Pinpoint the cell where the given text exists, returning its (x, y) midpoint coordinate. 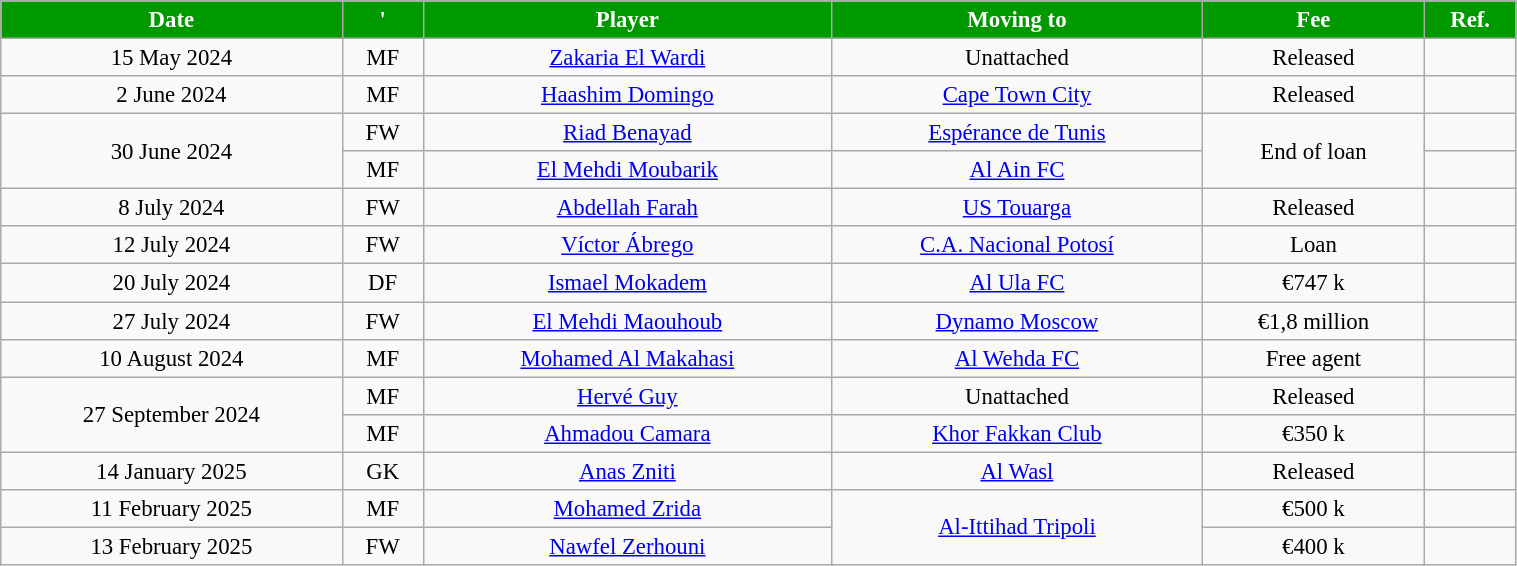
13 February 2025 (172, 546)
€350 k (1314, 433)
C.A. Nacional Potosí (1016, 245)
Hervé Guy (627, 396)
€747 k (1314, 283)
US Touarga (1016, 208)
Mohamed Al Makahasi (627, 358)
Player (627, 20)
12 July 2024 (172, 245)
15 May 2024 (172, 58)
Free agent (1314, 358)
Khor Fakkan Club (1016, 433)
' (382, 20)
Espérance de Tunis (1016, 133)
8 July 2024 (172, 208)
27 September 2024 (172, 414)
Riad Benayad (627, 133)
Nawfel Zerhouni (627, 546)
El Mehdi Moubarik (627, 170)
Ahmadou Camara (627, 433)
30 June 2024 (172, 152)
Ismael Mokadem (627, 283)
Cape Town City (1016, 95)
DF (382, 283)
Al-Ittihad Tripoli (1016, 528)
Mohamed Zrida (627, 509)
Al Wehda FC (1016, 358)
Al Wasl (1016, 471)
Al Ula FC (1016, 283)
Anas Zniti (627, 471)
€1,8 million (1314, 321)
Víctor Ábrego (627, 245)
GK (382, 471)
Zakaria El Wardi (627, 58)
Haashim Domingo (627, 95)
14 January 2025 (172, 471)
€500 k (1314, 509)
Abdellah Farah (627, 208)
11 February 2025 (172, 509)
Loan (1314, 245)
End of loan (1314, 152)
2 June 2024 (172, 95)
Date (172, 20)
€400 k (1314, 546)
Al Ain FC (1016, 170)
10 August 2024 (172, 358)
Dynamo Moscow (1016, 321)
Fee (1314, 20)
El Mehdi Maouhoub (627, 321)
Moving to (1016, 20)
27 July 2024 (172, 321)
20 July 2024 (172, 283)
Ref. (1470, 20)
